Capture the cell that displays the provided text and extract its [x, y] central coordinate. 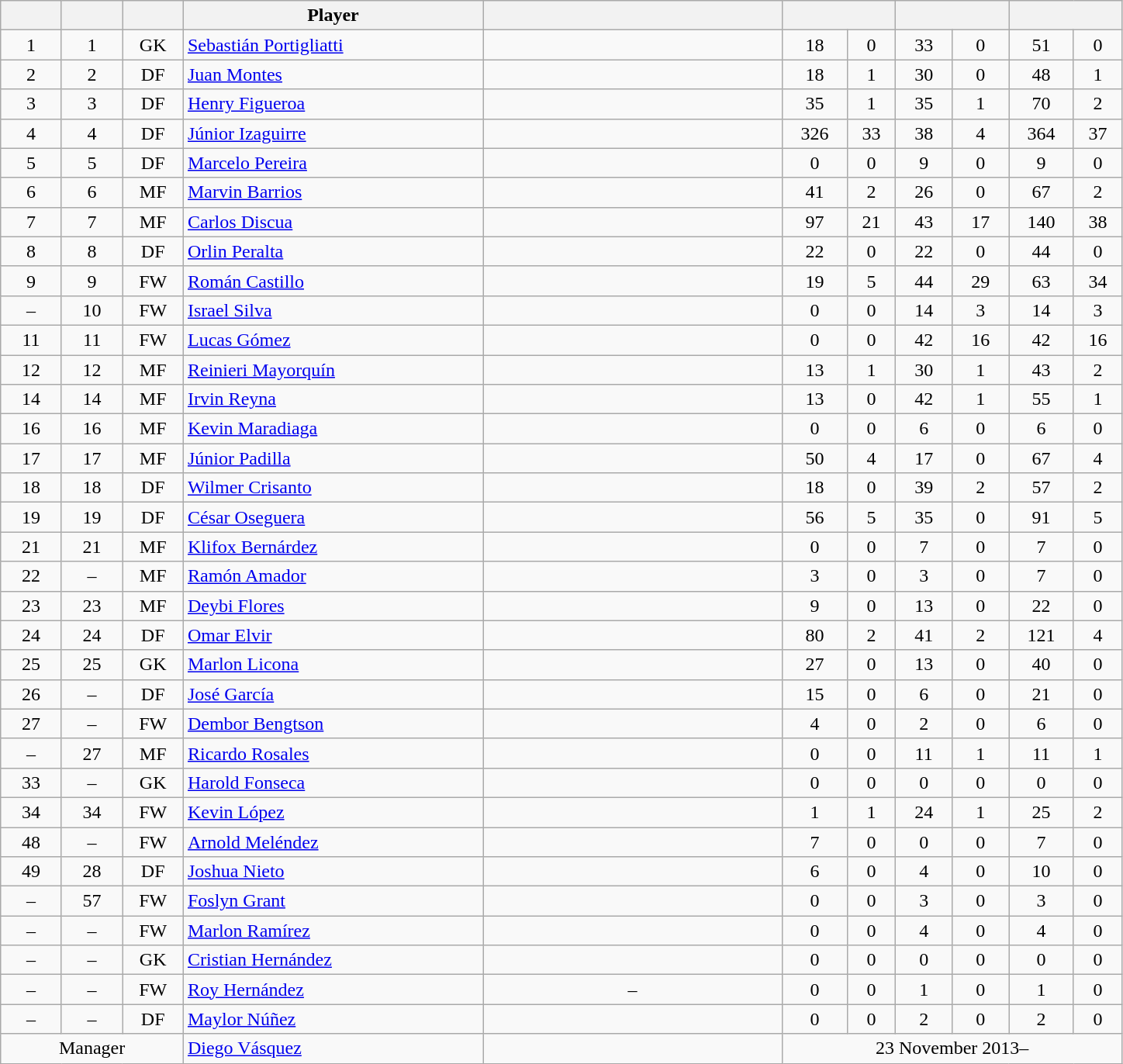
Román Castillo [333, 281]
Júnior Padilla [333, 458]
37 [1097, 133]
Júnior Izaguirre [333, 133]
Marlon Ramírez [333, 931]
Roy Hernández [333, 990]
23 November 2013– [952, 1048]
28 [92, 872]
César Oseguera [333, 517]
Manager [92, 1048]
Ricardo Rosales [333, 753]
Orlin Peralta [333, 251]
José García [333, 694]
97 [815, 222]
55 [1042, 399]
Harold Fonseca [333, 782]
Juan Montes [333, 74]
15 [815, 694]
Klifox Bernárdez [333, 547]
40 [1042, 665]
80 [815, 635]
Joshua Nieto [333, 872]
Ramón Amador [333, 576]
Irvin Reyna [333, 399]
Omar Elvir [333, 635]
39 [924, 488]
Foslyn Grant [333, 901]
63 [1042, 281]
49 [31, 872]
91 [1042, 517]
Dembor Bengtson [333, 724]
29 [980, 281]
Deybi Flores [333, 606]
Kevin López [333, 812]
Israel Silva [333, 310]
Diego Vásquez [333, 1048]
Lucas Gómez [333, 340]
Reinieri Mayorquín [333, 370]
70 [1042, 104]
56 [815, 517]
326 [815, 133]
Arnold Meléndez [333, 841]
Cristian Hernández [333, 960]
Henry Figueroa [333, 104]
Maylor Núñez [333, 1019]
Carlos Discua [333, 222]
Marlon Licona [333, 665]
Marcelo Pereira [333, 163]
50 [815, 458]
Sebastián Portigliatti [333, 45]
121 [1042, 635]
364 [1042, 133]
140 [1042, 222]
Player [333, 16]
Wilmer Crisanto [333, 488]
Marvin Barrios [333, 192]
Kevin Maradiaga [333, 429]
51 [1042, 45]
